Return [X, Y] of the center of cell containing provided text 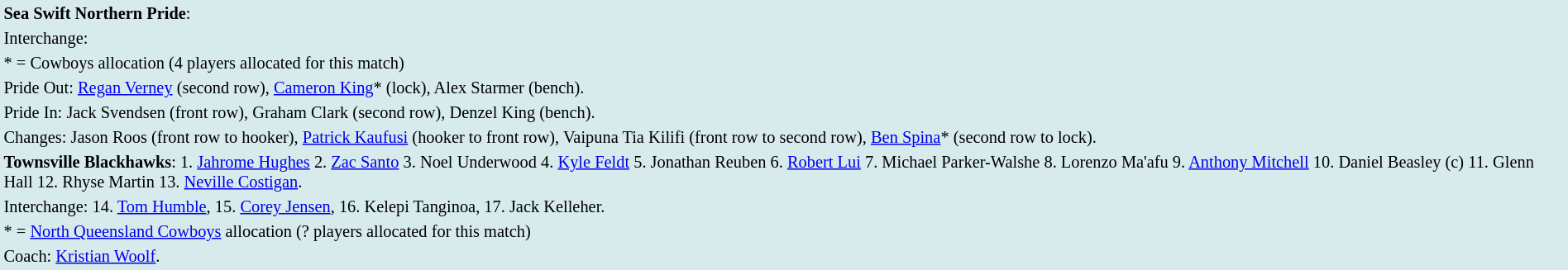
* = North Queensland Cowboys allocation (? players allocated for this match) [784, 231]
Pride In: Jack Svendsen (front row), Graham Clark (second row), Denzel King (bench). [784, 112]
Sea Swift Northern Pride: [784, 13]
Pride Out: Regan Verney (second row), Cameron King* (lock), Alex Starmer (bench). [784, 88]
Interchange: 14. Tom Humble, 15. Corey Jensen, 16. Kelepi Tanginoa, 17. Jack Kelleher. [784, 206]
* = Cowboys allocation (4 players allocated for this match) [784, 63]
Interchange: [784, 38]
Coach: Kristian Woolf. [784, 256]
